Provide the [X, Y] coordinate of the cell's center where the given text is located.  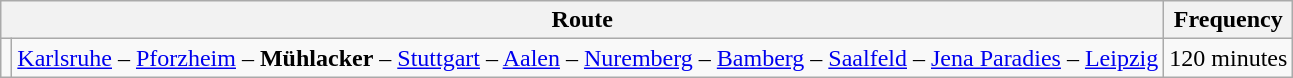
Frequency [1228, 20]
Route [582, 20]
Karlsruhe – Pforzheim – Mühlacker – Stuttgart – Aalen – Nuremberg – Bamberg – Saalfeld – Jena Paradies – Leipzig [588, 58]
120 minutes [1228, 58]
